Return [X, Y] of the center of cell containing provided text 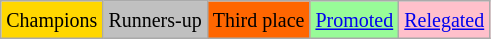
Relegated [444, 20]
Runners-up [155, 20]
Promoted [354, 20]
Third place [258, 20]
Champions [52, 20]
